Return the [X, Y] coordinate for the center point of the cell that contains the specified text.  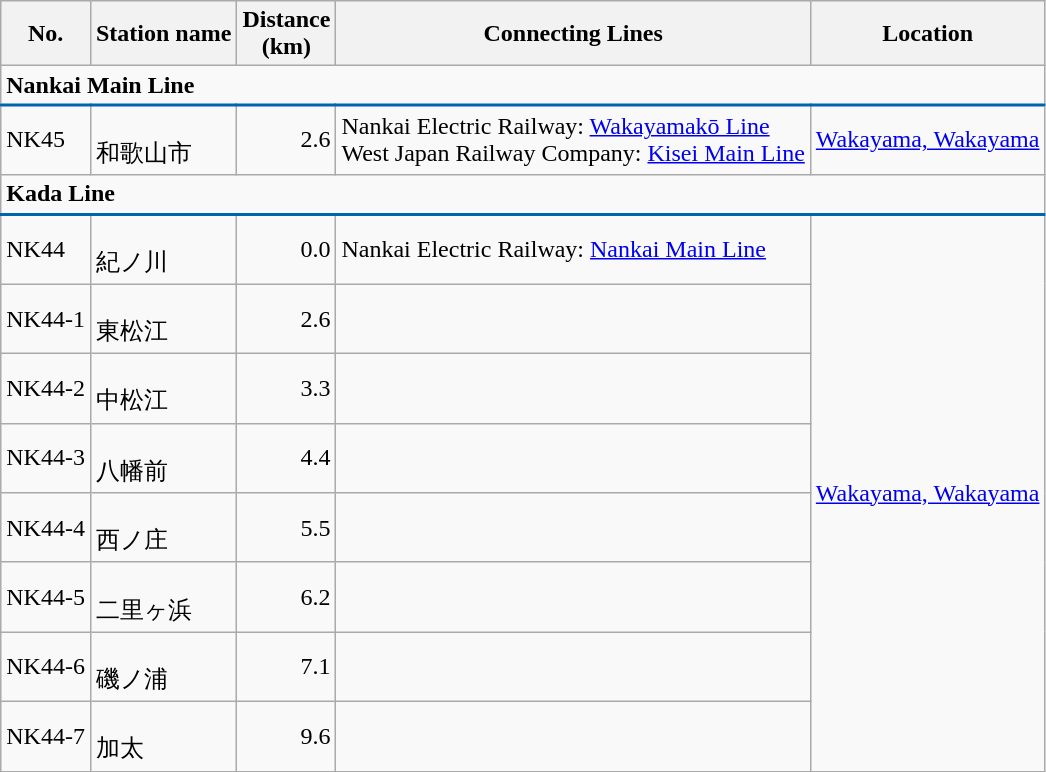
紀ノ川 [163, 249]
Kada Line [523, 194]
NK45 [46, 140]
東松江 [163, 319]
磯ノ浦 [163, 667]
NK44-5 [46, 597]
NK44-7 [46, 736]
6.2 [286, 597]
Nankai Electric Railway: Nankai Main Line [573, 249]
NK44-6 [46, 667]
0.0 [286, 249]
Location [928, 34]
Connecting Lines [573, 34]
NK44-4 [46, 528]
4.4 [286, 458]
NK44-1 [46, 319]
Distance(km) [286, 34]
5.5 [286, 528]
中松江 [163, 389]
7.1 [286, 667]
Nankai Main Line [523, 86]
加太 [163, 736]
NK44-3 [46, 458]
Nankai Electric Railway: Wakayamakō LineWest Japan Railway Company: Kisei Main Line [573, 140]
和歌山市 [163, 140]
9.6 [286, 736]
No. [46, 34]
二里ヶ浜 [163, 597]
NK44-2 [46, 389]
西ノ庄 [163, 528]
Station name [163, 34]
3.3 [286, 389]
八幡前 [163, 458]
NK44 [46, 249]
